Scan for the cell matching the given text and deliver its (X, Y) coordinate at center. 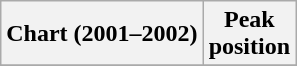
Chart (2001–2002) (102, 34)
Peakposition (249, 34)
